Scan for the cell matching the given text and deliver its (X, Y) coordinate at center. 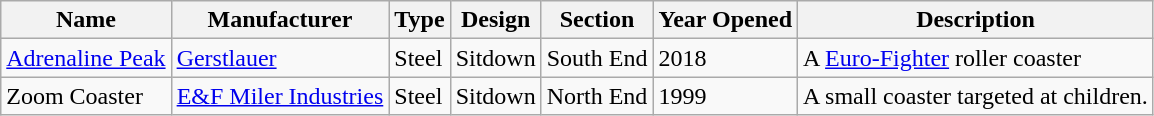
Year Opened (726, 20)
2018 (726, 58)
Section (597, 20)
Zoom Coaster (86, 96)
North End (597, 96)
1999 (726, 96)
Type (420, 20)
Description (976, 20)
Name (86, 20)
South End (597, 58)
Design (496, 20)
A Euro-Fighter roller coaster (976, 58)
Adrenaline Peak (86, 58)
Gerstlauer (280, 58)
Manufacturer (280, 20)
A small coaster targeted at children. (976, 96)
E&F Miler Industries (280, 96)
